Provide the (X, Y) coordinate of the cell's center where the given text is located.  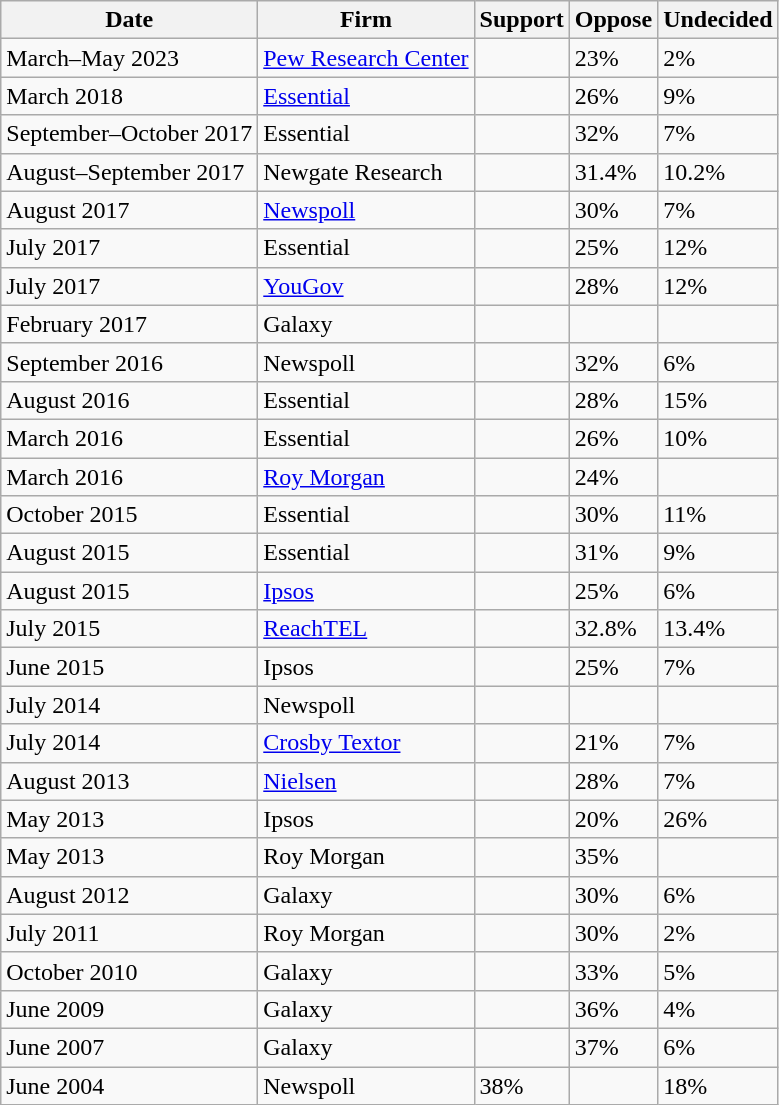
Oppose (613, 20)
August 2012 (130, 895)
June 2004 (130, 1085)
Support (522, 20)
October 2015 (130, 515)
ReachTEL (366, 629)
Undecided (718, 20)
38% (522, 1085)
33% (613, 971)
Newgate Research (366, 172)
February 2017 (130, 324)
YouGov (366, 286)
Crosby Textor (366, 743)
October 2010 (130, 971)
September 2016 (130, 362)
Date (130, 20)
September–October 2017 (130, 134)
10% (718, 438)
11% (718, 515)
June 2015 (130, 667)
15% (718, 400)
June 2009 (130, 1009)
4% (718, 1009)
Pew Research Center (366, 58)
21% (613, 743)
August 2017 (130, 210)
20% (613, 819)
31% (613, 553)
August 2013 (130, 781)
36% (613, 1009)
Firm (366, 20)
Nielsen (366, 781)
August 2016 (130, 400)
June 2007 (130, 1047)
24% (613, 477)
35% (613, 857)
March–May 2023 (130, 58)
March 2018 (130, 96)
31.4% (613, 172)
23% (613, 58)
18% (718, 1085)
13.4% (718, 629)
July 2015 (130, 629)
5% (718, 971)
32.8% (613, 629)
10.2% (718, 172)
July 2011 (130, 933)
August–September 2017 (130, 172)
37% (613, 1047)
